Pinpoint the cell where the given text exists, returning its (X, Y) midpoint coordinate. 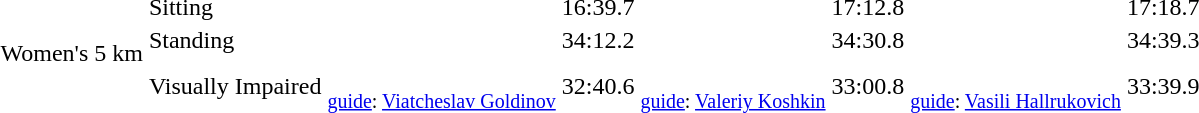
Standing (235, 40)
34:12.2 (598, 40)
34:30.8 (868, 40)
